Capture the cell that displays the provided text and extract its (x, y) central coordinate. 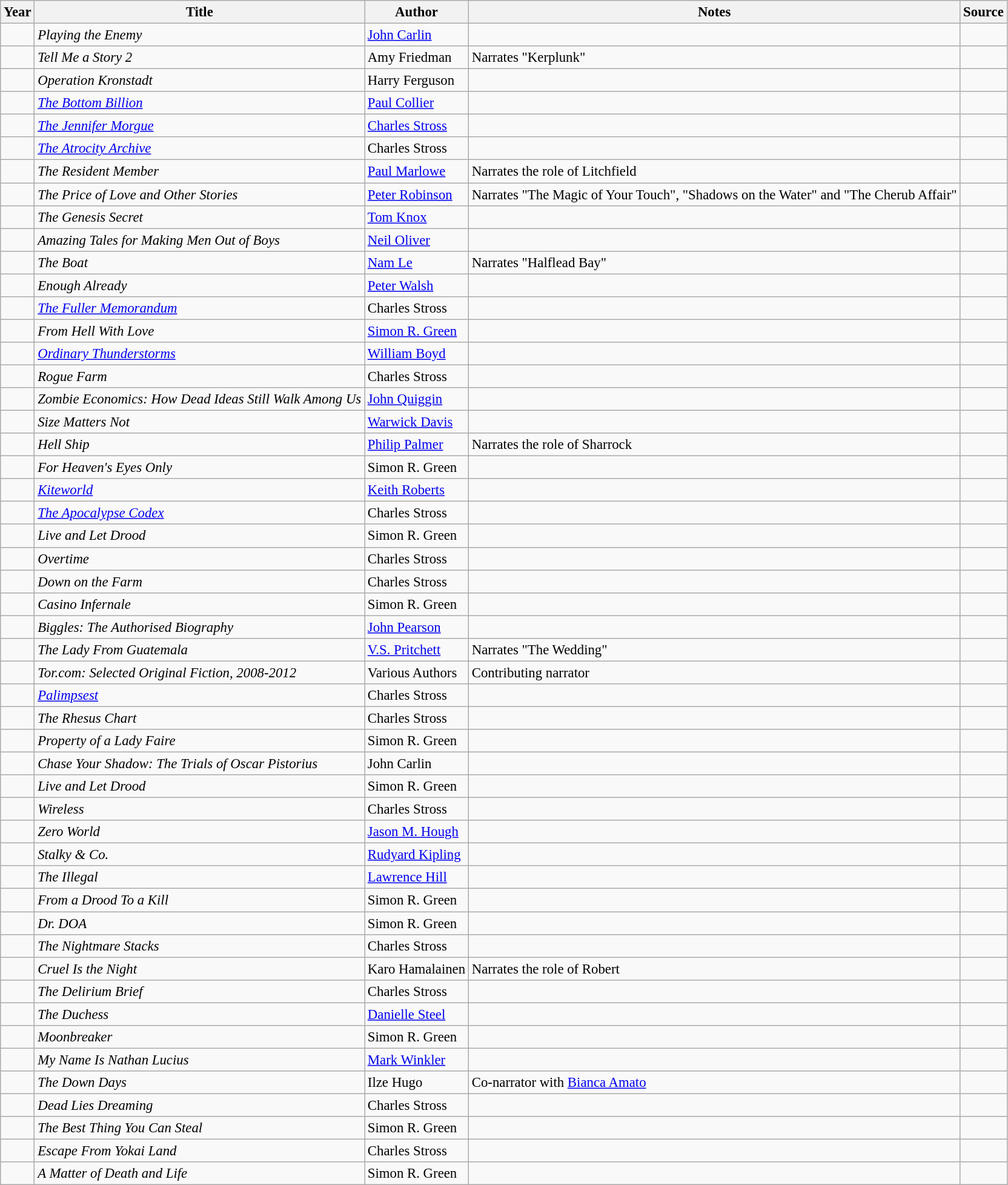
Paul Collier (417, 103)
Mark Winkler (417, 1060)
Palimpsest (200, 695)
The Illegal (200, 878)
Tell Me a Story 2 (200, 58)
William Boyd (417, 354)
Narrates "Halflead Bay" (714, 262)
Narrates "The Wedding" (714, 650)
The Lady From Guatemala (200, 650)
Source (984, 12)
The Down Days (200, 1083)
From Hell With Love (200, 331)
Stalky & Co. (200, 855)
Kiteworld (200, 490)
For Heaven's Eyes Only (200, 468)
The Fuller Memorandum (200, 308)
Overtime (200, 559)
Casino Infernale (200, 604)
Jason M. Hough (417, 832)
Rogue Farm (200, 376)
Escape From Yokai Land (200, 1151)
Warwick Davis (417, 422)
V.S. Pritchett (417, 650)
Enough Already (200, 285)
The Atrocity Archive (200, 148)
Peter Walsh (417, 285)
Playing the Enemy (200, 35)
Size Matters Not (200, 422)
Neil Oliver (417, 240)
Rudyard Kipling (417, 855)
Year (18, 12)
The Apocalypse Codex (200, 513)
The Duchess (200, 1014)
Tor.com: Selected Original Fiction, 2008-2012 (200, 672)
The Nightmare Stacks (200, 946)
Philip Palmer (417, 445)
Ordinary Thunderstorms (200, 354)
Co-narrator with Bianca Amato (714, 1083)
Narrates "The Magic of Your Touch", "Shadows on the Water" and "The Cherub Affair" (714, 194)
Moonbreaker (200, 1037)
Nam Le (417, 262)
The Genesis Secret (200, 217)
The Best Thing You Can Steal (200, 1128)
The Resident Member (200, 171)
Narrates the role of Robert (714, 969)
Amy Friedman (417, 58)
Danielle Steel (417, 1014)
Zombie Economics: How Dead Ideas Still Walk Among Us (200, 399)
Biggles: The Authorised Biography (200, 627)
Tom Knox (417, 217)
Title (200, 12)
The Rhesus Chart (200, 718)
A Matter of Death and Life (200, 1173)
Down on the Farm (200, 582)
Amazing Tales for Making Men Out of Boys (200, 240)
Notes (714, 12)
Property of a Lady Faire (200, 741)
The Price of Love and Other Stories (200, 194)
Narrates the role of Litchfield (714, 171)
Lawrence Hill (417, 878)
Ilze Hugo (417, 1083)
Hell Ship (200, 445)
John Pearson (417, 627)
Peter Robinson (417, 194)
The Boat (200, 262)
Karo Hamalainen (417, 969)
Narrates the role of Sharrock (714, 445)
The Bottom Billion (200, 103)
Zero World (200, 832)
Harry Ferguson (417, 81)
Contributing narrator (714, 672)
My Name Is Nathan Lucius (200, 1060)
Narrates "Kerplunk" (714, 58)
Various Authors (417, 672)
The Delirium Brief (200, 991)
Author (417, 12)
Chase Your Shadow: The Trials of Oscar Pistorius (200, 764)
Keith Roberts (417, 490)
Wireless (200, 809)
The Jennifer Morgue (200, 126)
Dr. DOA (200, 923)
Paul Marlowe (417, 171)
From a Drood To a Kill (200, 900)
Operation Kronstadt (200, 81)
Cruel Is the Night (200, 969)
John Quiggin (417, 399)
Dead Lies Dreaming (200, 1105)
